Scan for the cell matching the given text and deliver its [x, y] coordinate at center. 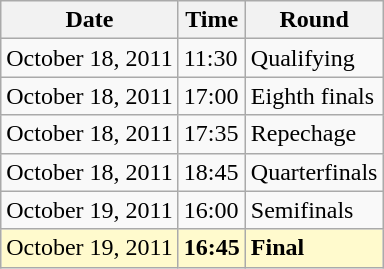
17:00 [212, 96]
11:30 [212, 58]
17:35 [212, 134]
Final [314, 248]
18:45 [212, 172]
Time [212, 20]
16:45 [212, 248]
Repechage [314, 134]
Quarterfinals [314, 172]
Date [90, 20]
16:00 [212, 210]
Qualifying [314, 58]
Round [314, 20]
Semifinals [314, 210]
Eighth finals [314, 96]
